For the text-containing cell, return its midpoint in (X, Y) coordinate format. 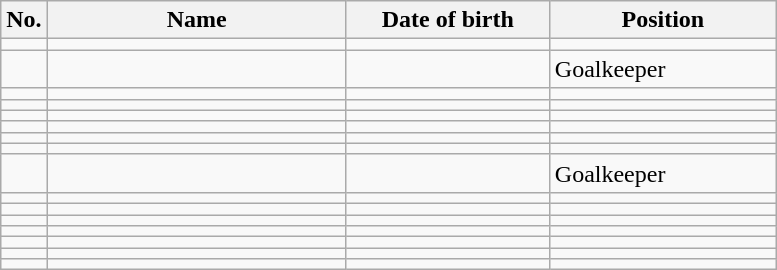
No. (24, 20)
Name (196, 20)
Position (662, 20)
Date of birth (448, 20)
